From the cell containing the given text, extract its center point as (X, Y) coordinate. 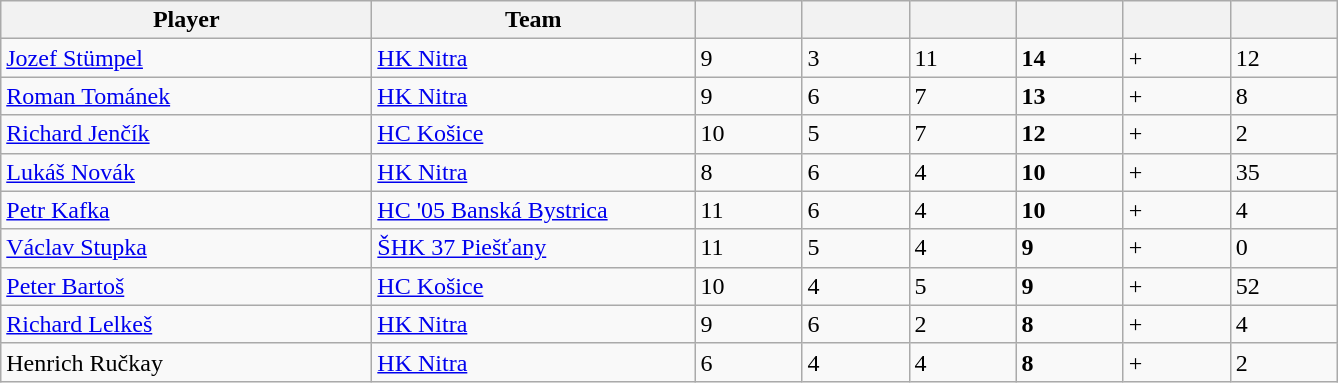
Team (534, 20)
Richard Lelkeš (186, 324)
Lukáš Novák (186, 172)
52 (1284, 286)
35 (1284, 172)
HC '05 Banská Bystrica (534, 210)
Jozef Stümpel (186, 58)
0 (1284, 248)
Václav Stupka (186, 248)
14 (1070, 58)
Player (186, 20)
ŠHK 37 Piešťany (534, 248)
3 (856, 58)
Peter Bartoš (186, 286)
Richard Jenčík (186, 134)
Petr Kafka (186, 210)
13 (1070, 96)
Henrich Ručkay (186, 362)
Roman Tománek (186, 96)
